Provide the [x, y] coordinate of the cell's center where the given text is located.  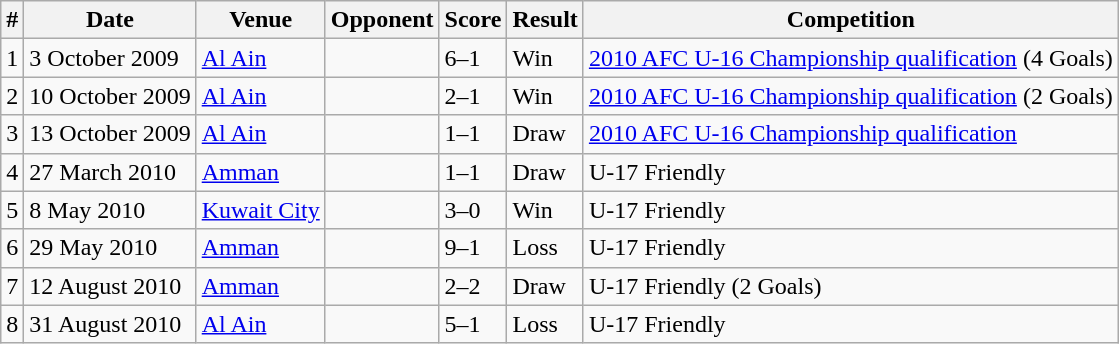
4 [12, 172]
8 [12, 324]
2010 AFC U-16 Championship qualification (4 Goals) [850, 58]
2–2 [473, 286]
Date [110, 20]
29 May 2010 [110, 248]
3 [12, 134]
5–1 [473, 324]
2010 AFC U-16 Championship qualification [850, 134]
6–1 [473, 58]
3 October 2009 [110, 58]
Competition [850, 20]
8 May 2010 [110, 210]
7 [12, 286]
Result [545, 20]
Kuwait City [260, 210]
13 October 2009 [110, 134]
Score [473, 20]
Opponent [382, 20]
9–1 [473, 248]
31 August 2010 [110, 324]
2–1 [473, 96]
2010 AFC U-16 Championship qualification (2 Goals) [850, 96]
6 [12, 248]
Venue [260, 20]
# [12, 20]
27 March 2010 [110, 172]
2 [12, 96]
10 October 2009 [110, 96]
5 [12, 210]
1 [12, 58]
3–0 [473, 210]
U-17 Friendly (2 Goals) [850, 286]
12 August 2010 [110, 286]
